Scan for the cell matching the given text and deliver its [X, Y] coordinate at center. 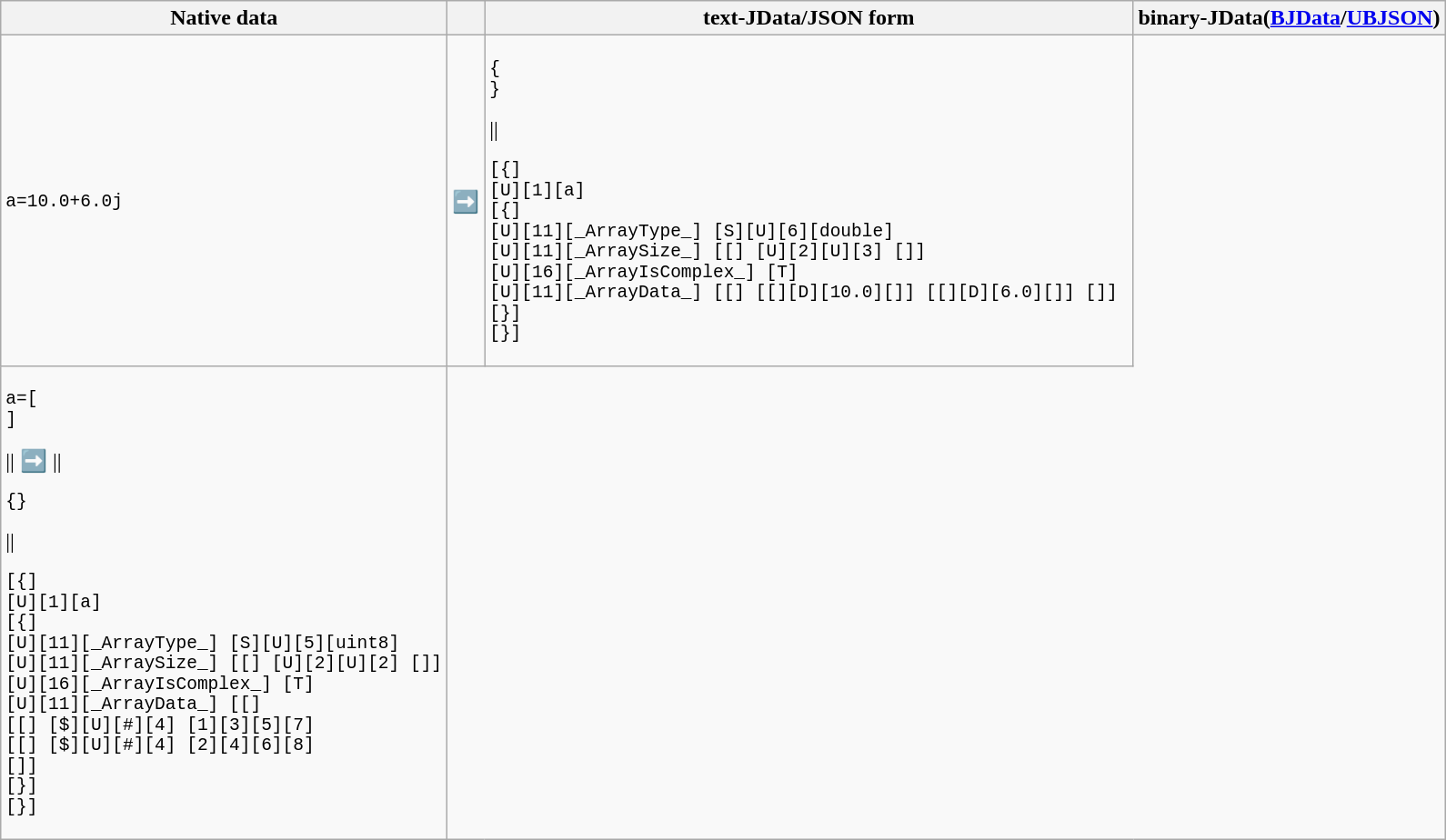
binary-JData(BJData/UBJSON) [1290, 18]
a=10.0+6.0j [224, 201]
Native data [224, 18]
➡️ [466, 201]
text-JData/JSON form [809, 18]
